Provide the [X, Y] coordinate of the cell's center where the given text is located.  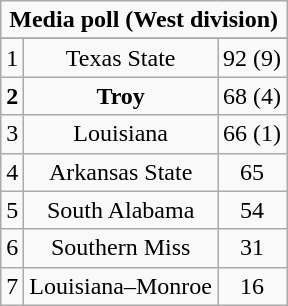
Troy [121, 96]
4 [12, 172]
66 (1) [252, 134]
92 (9) [252, 58]
5 [12, 210]
7 [12, 286]
1 [12, 58]
65 [252, 172]
2 [12, 96]
Media poll (West division) [144, 20]
31 [252, 248]
Texas State [121, 58]
16 [252, 286]
Louisiana–Monroe [121, 286]
6 [12, 248]
Louisiana [121, 134]
South Alabama [121, 210]
3 [12, 134]
Arkansas State [121, 172]
54 [252, 210]
68 (4) [252, 96]
Southern Miss [121, 248]
